Extract the [X, Y] coordinate from the center of the cell holding the provided text.  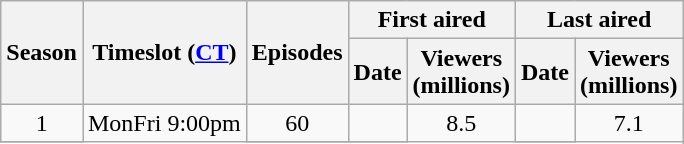
MonFri 9:00pm [164, 123]
7.1 [628, 123]
First aired [432, 20]
Last aired [598, 20]
60 [297, 123]
Timeslot (CT) [164, 52]
8.5 [461, 123]
Season [42, 52]
1 [42, 123]
Episodes [297, 52]
